For the text-containing cell, return its midpoint in [X, Y] coordinate format. 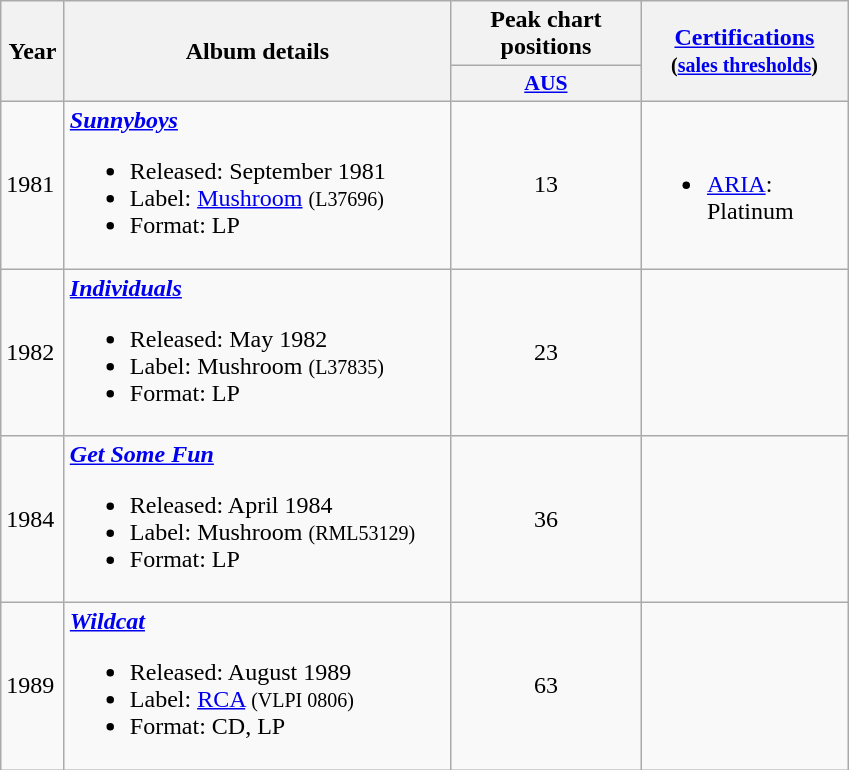
Album details [257, 52]
13 [546, 184]
23 [546, 352]
Peak chart positions [546, 34]
36 [546, 520]
Get Some FunReleased: April 1984Label: Mushroom (RML53129)Format: LP [257, 520]
AUS [546, 84]
Certifications(sales thresholds) [744, 52]
1981 [33, 184]
1984 [33, 520]
Year [33, 52]
1982 [33, 352]
63 [546, 686]
ARIA: Platinum [744, 184]
1989 [33, 686]
SunnyboysReleased: September 1981Label: Mushroom (L37696)Format: LP [257, 184]
WildcatReleased: August 1989Label: RCA (VLPI 0806)Format: CD, LP [257, 686]
IndividualsReleased: May 1982Label: Mushroom (L37835)Format: LP [257, 352]
